Provide the [X, Y] coordinate of the cell's center where the given text is located.  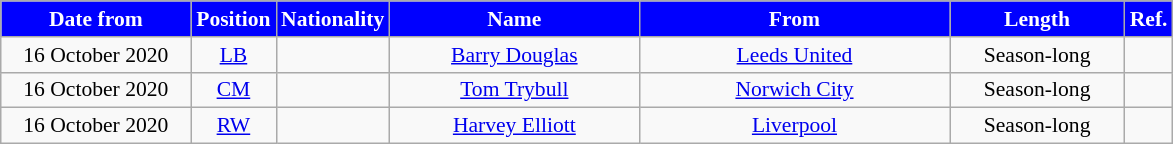
Barry Douglas [514, 55]
CM [234, 90]
Harvey Elliott [514, 126]
RW [234, 126]
Position [234, 19]
Date from [96, 19]
From [794, 19]
Leeds United [794, 55]
Liverpool [794, 126]
Name [514, 19]
Ref. [1149, 19]
Tom Trybull [514, 90]
Length [1038, 19]
LB [234, 55]
Norwich City [794, 90]
Nationality [332, 19]
